Provide the (X, Y) coordinate of the cell's center where the given text is located.  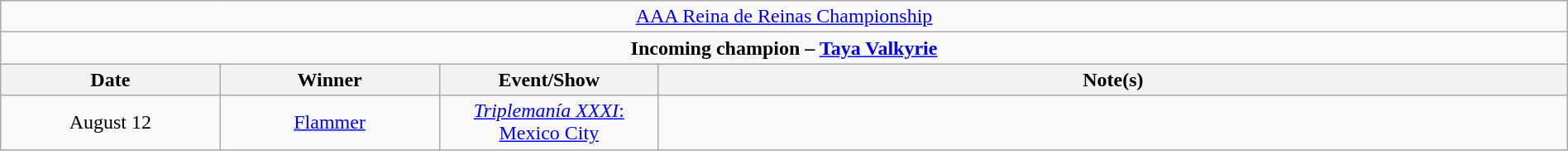
Flammer (329, 123)
Event/Show (549, 80)
AAA Reina de Reinas Championship (784, 17)
Incoming champion – Taya Valkyrie (784, 48)
Winner (329, 80)
Date (111, 80)
Triplemanía XXXI: Mexico City (549, 123)
August 12 (111, 123)
Note(s) (1113, 80)
